For the text-containing cell, return its midpoint in [x, y] coordinate format. 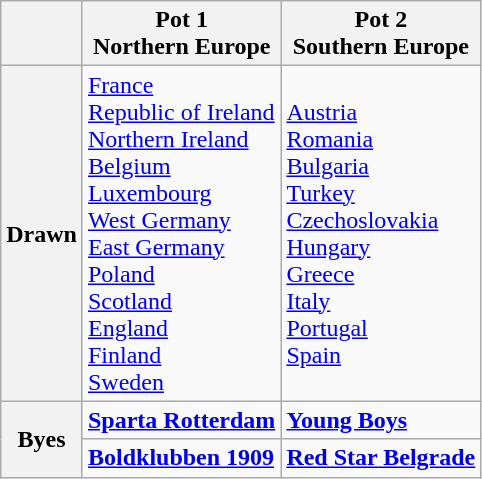
Pot 2Southern Europe [381, 34]
Drawn [42, 234]
Pot 1Northern Europe [181, 34]
Red Star Belgrade [381, 458]
Byes [42, 439]
AustriaRomaniaBulgariaTurkeyCzechoslovakiaHungaryGreeceItalyPortugalSpain [381, 234]
Young Boys [381, 420]
Sparta Rotterdam [181, 420]
Boldklubben 1909 [181, 458]
FranceRepublic of IrelandNorthern IrelandBelgiumLuxembourgWest GermanyEast GermanyPolandScotlandEnglandFinlandSweden [181, 234]
